Provide the [X, Y] coordinate of the cell's center where the given text is located.  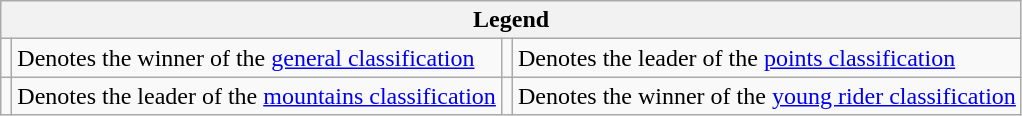
Denotes the leader of the points classification [766, 58]
Denotes the winner of the young rider classification [766, 96]
Denotes the winner of the general classification [257, 58]
Denotes the leader of the mountains classification [257, 96]
Legend [512, 20]
